Determine the (X, Y) coordinate at the center of the cell enclosing the given text.  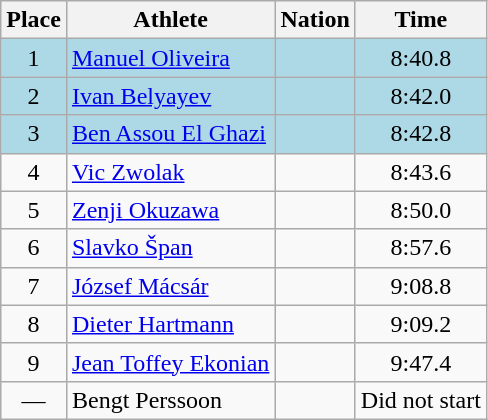
9:08.8 (420, 286)
Slavko Špan (170, 248)
2 (34, 96)
Did not start (420, 400)
8 (34, 324)
Vic Zwolak (170, 172)
8:40.8 (420, 58)
Ivan Belyayev (170, 96)
5 (34, 210)
Nation (315, 20)
6 (34, 248)
Zenji Okuzawa (170, 210)
7 (34, 286)
9 (34, 362)
Ben Assou El Ghazi (170, 134)
8:57.6 (420, 248)
Time (420, 20)
1 (34, 58)
Jean Toffey Ekonian (170, 362)
Place (34, 20)
— (34, 400)
Athlete (170, 20)
8:50.0 (420, 210)
8:43.6 (420, 172)
9:47.4 (420, 362)
4 (34, 172)
8:42.8 (420, 134)
Dieter Hartmann (170, 324)
9:09.2 (420, 324)
Bengt Perssoon (170, 400)
József Mácsár (170, 286)
8:42.0 (420, 96)
3 (34, 134)
Manuel Oliveira (170, 58)
